Capture the cell that displays the provided text and extract its [x, y] central coordinate. 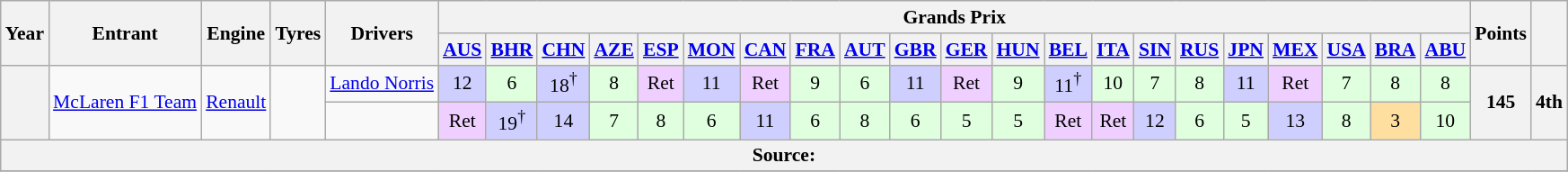
RUS [1200, 50]
ABU [1446, 50]
11† [1069, 83]
Entrant [125, 32]
HUN [1017, 50]
3 [1396, 121]
MEX [1295, 50]
19† [512, 121]
Year [25, 32]
Tyres [298, 32]
Grands Prix [954, 17]
Lando Norris [382, 83]
BEL [1069, 50]
FRA [815, 50]
USA [1345, 50]
CHN [563, 50]
AUS [462, 50]
GBR [916, 50]
SIN [1155, 50]
13 [1295, 121]
Points [1501, 32]
Source: [784, 156]
18† [563, 83]
ESP [661, 50]
BRA [1396, 50]
ITA [1114, 50]
Drivers [382, 32]
BHR [512, 50]
AUT [865, 50]
GER [966, 50]
MON [711, 50]
CAN [765, 50]
Engine [235, 32]
145 [1501, 103]
Renault [235, 103]
McLaren F1 Team [125, 103]
AZE [614, 50]
14 [563, 121]
JPN [1246, 50]
4th [1549, 103]
